Capture the cell that displays the provided text and extract its [x, y] central coordinate. 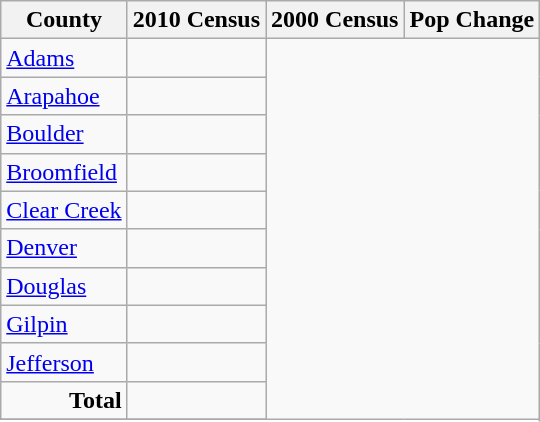
County [64, 20]
Arapahoe [64, 96]
Douglas [64, 286]
Total [64, 400]
Gilpin [64, 324]
Broomfield [64, 172]
Pop Change [472, 20]
Boulder [64, 134]
Jefferson [64, 362]
Denver [64, 248]
Adams [64, 58]
2010 Census [196, 20]
2000 Census [335, 20]
Clear Creek [64, 210]
